Identify which cell holds the provided text, then report its (x, y) central coordinate. 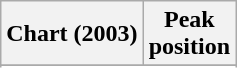
Peakposition (189, 34)
Chart (2003) (72, 34)
